Extract the (x, y) coordinate from the center of the cell holding the provided text.  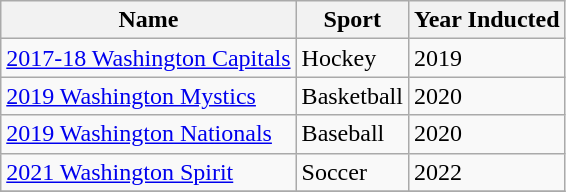
Baseball (352, 134)
Hockey (352, 58)
2021 Washington Spirit (148, 172)
Basketball (352, 96)
2017-18 Washington Capitals (148, 58)
Sport (352, 20)
2019 (486, 58)
Soccer (352, 172)
Year Inducted (486, 20)
Name (148, 20)
2022 (486, 172)
2019 Washington Mystics (148, 96)
2019 Washington Nationals (148, 134)
